Capture the cell that displays the provided text and extract its [X, Y] central coordinate. 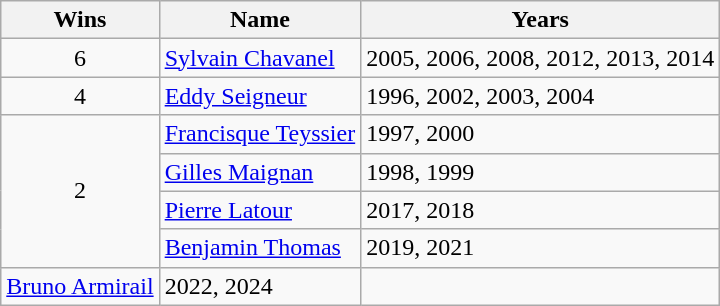
2 [80, 191]
4 [80, 96]
6 [80, 58]
Pierre Latour [260, 210]
Years [540, 20]
2017, 2018 [540, 210]
Wins [80, 20]
Benjamin Thomas [260, 248]
Francisque Teyssier [260, 134]
2005, 2006, 2008, 2012, 2013, 2014 [540, 58]
Name [260, 20]
2022, 2024 [260, 286]
Sylvain Chavanel [260, 58]
Bruno Armirail [80, 286]
1998, 1999 [540, 172]
Eddy Seigneur [260, 96]
Gilles Maignan [260, 172]
1996, 2002, 2003, 2004 [540, 96]
2019, 2021 [540, 248]
1997, 2000 [540, 134]
